Extract the [X, Y] coordinate from the center of the cell holding the provided text.  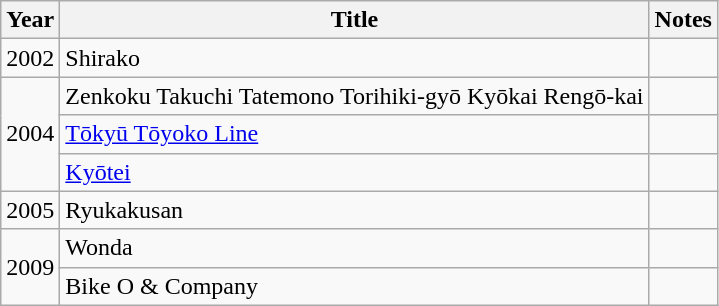
Tōkyū Tōyoko Line [354, 134]
Year [30, 20]
2004 [30, 134]
2005 [30, 210]
Wonda [354, 248]
Zenkoku Takuchi Tatemono Torihiki-gyō Kyōkai Rengō-kai [354, 96]
Shirako [354, 58]
Kyōtei [354, 172]
Bike O & Company [354, 286]
2002 [30, 58]
2009 [30, 267]
Title [354, 20]
Ryukakusan [354, 210]
Notes [683, 20]
